Pinpoint the cell where the given text exists, returning its (X, Y) midpoint coordinate. 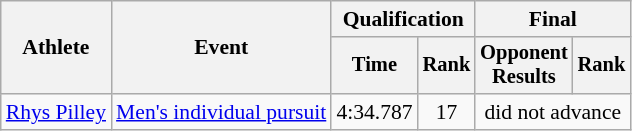
4:34.787 (374, 112)
Men's individual pursuit (221, 112)
Rhys Pilley (56, 112)
OpponentResults (524, 66)
Qualification (403, 19)
Final (552, 19)
17 (447, 112)
Time (374, 66)
did not advance (552, 112)
Event (221, 48)
Athlete (56, 48)
